Locate the cell with the specified text and output its [x, y] center coordinate. 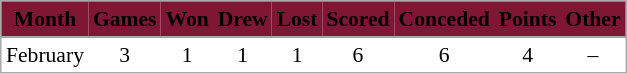
4 [528, 55]
Month [46, 20]
Conceded [444, 20]
3 [124, 55]
Points [528, 20]
– [593, 55]
Lost [297, 20]
Games [124, 20]
Drew [242, 20]
Won [187, 20]
Other [593, 20]
February [46, 55]
Scored [358, 20]
